Provide the [X, Y] coordinate of the cell's center where the given text is located.  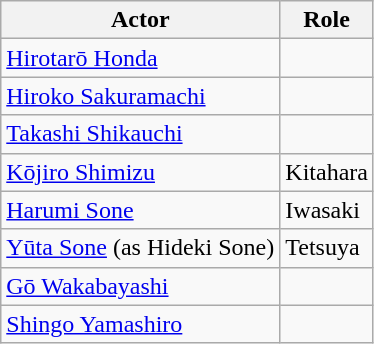
Actor [140, 20]
Kitahara [327, 172]
Harumi Sone [140, 210]
Iwasaki [327, 210]
Tetsuya [327, 248]
Yūta Sone (as Hideki Sone) [140, 248]
Role [327, 20]
Kōjiro Shimizu [140, 172]
Gō Wakabayashi [140, 286]
Hirotarō Honda [140, 58]
Shingo Yamashiro [140, 324]
Hiroko Sakuramachi [140, 96]
Takashi Shikauchi [140, 134]
